Identify which cell holds the provided text, then report its [x, y] central coordinate. 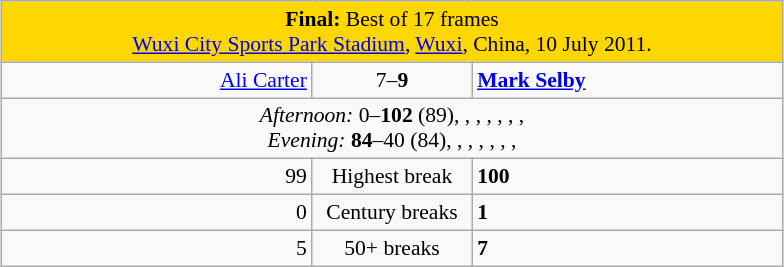
50+ breaks [392, 248]
5 [157, 248]
Afternoon: 0–102 (89), , , , , , , Evening: 84–40 (84), , , , , , , [392, 128]
Mark Selby [627, 80]
100 [627, 177]
99 [157, 177]
Century breaks [392, 213]
7–9 [392, 80]
Highest break [392, 177]
7 [627, 248]
0 [157, 213]
Ali Carter [157, 80]
Final: Best of 17 framesWuxi City Sports Park Stadium, Wuxi, China, 10 July 2011. [392, 32]
1 [627, 213]
